For the text-containing cell, return its midpoint in (X, Y) coordinate format. 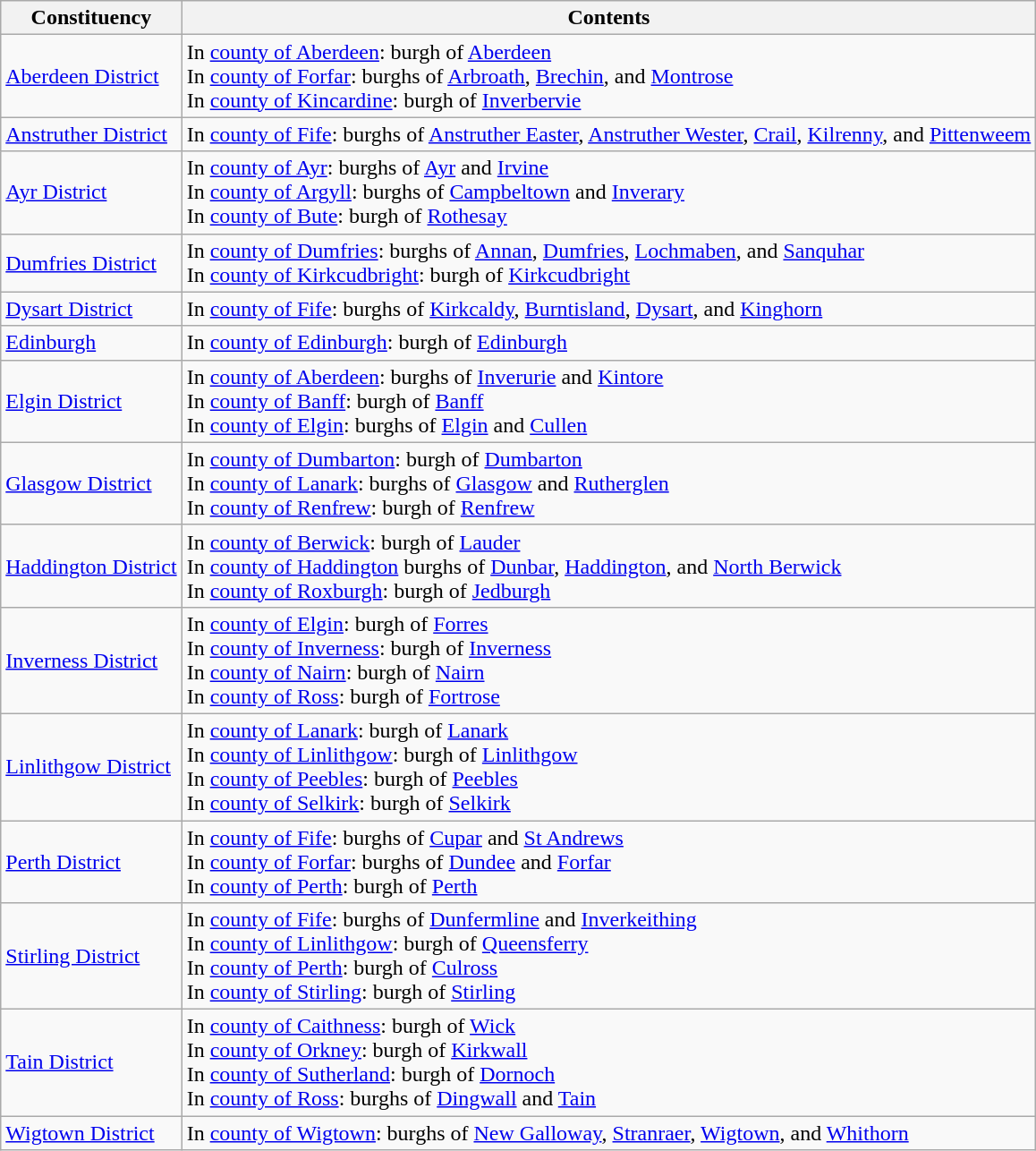
Contents (608, 18)
Elgin District (91, 401)
Dysart District (91, 309)
Constituency (91, 18)
Anstruther District (91, 134)
In county of Wigtown: burghs of New Galloway, Stranraer, Wigtown, and Whithorn (608, 1133)
In county of Ayr: burghs of Ayr and Irvine In county of Argyll: burghs of Campbeltown and Inverary In county of Bute: burgh of Rothesay (608, 192)
In county of Aberdeen: burgh of Aberdeen In county of Forfar: burghs of Arbroath, Brechin, and Montrose In county of Kincardine: burgh of Inverbervie (608, 76)
Edinburgh (91, 343)
In county of Aberdeen: burghs of Inverurie and Kintore In county of Banff: burgh of Banff In county of Elgin: burghs of Elgin and Cullen (608, 401)
Linlithgow District (91, 766)
Dumfries District (91, 263)
In county of Dumfries: burghs of Annan, Dumfries, Lochmaben, and Sanquhar In county of Kirkcudbright: burgh of Kirkcudbright (608, 263)
In county of Fife: burghs of Cupar and St Andrews In county of Forfar: burghs of Dundee and Forfar In county of Perth: burgh of Perth (608, 861)
Tain District (91, 1063)
Inverness District (91, 661)
Perth District (91, 861)
Aberdeen District (91, 76)
Ayr District (91, 192)
In county of Edinburgh: burgh of Edinburgh (608, 343)
Wigtown District (91, 1133)
Haddington District (91, 566)
Glasgow District (91, 483)
In county of Dumbarton: burgh of Dumbarton In county of Lanark: burghs of Glasgow and Rutherglen In county of Renfrew: burgh of Renfrew (608, 483)
Stirling District (91, 956)
In county of Fife: burghs of Kirkcaldy, Burntisland, Dysart, and Kinghorn (608, 309)
In county of Fife: burghs of Anstruther Easter, Anstruther Wester, Crail, Kilrenny, and Pittenweem (608, 134)
